Locate the cell with the specified text and output its [x, y] center coordinate. 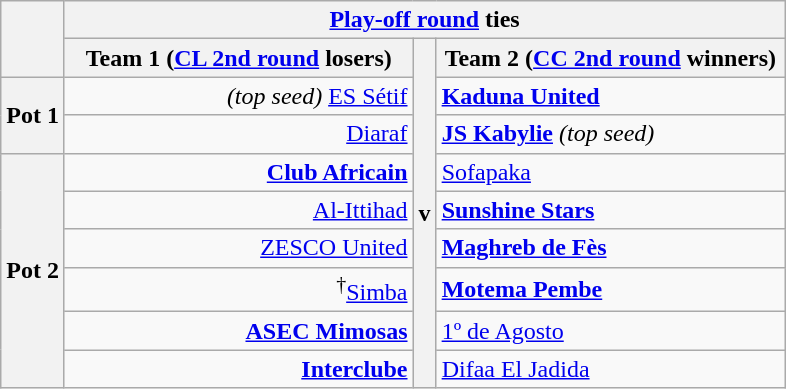
Al-Ittihad [238, 210]
v [424, 214]
Diaraf [238, 134]
Sunshine Stars [610, 210]
Club Africain [238, 172]
Motema Pembe [610, 290]
ZESCO United [238, 248]
Play-off round ties [424, 20]
Sofapaka [610, 172]
Pot 2 [33, 270]
Kaduna United [610, 96]
Team 2 (CC 2nd round winners) [610, 58]
ASEC Mimosas [238, 331]
Team 1 (CL 2nd round losers) [238, 58]
Difaa El Jadida [610, 369]
Interclube [238, 369]
†Simba [238, 290]
Maghreb de Fès [610, 248]
JS Kabylie (top seed) [610, 134]
Pot 1 [33, 115]
(top seed) ES Sétif [238, 96]
1º de Agosto [610, 331]
